Return (X, Y) of the center of cell containing provided text 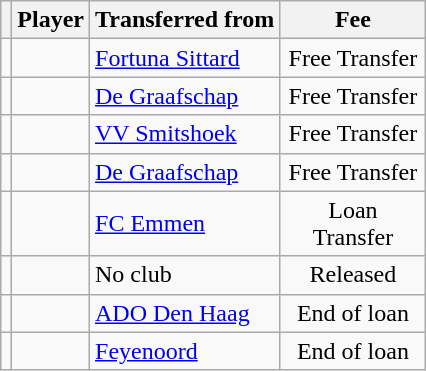
Feyenoord (185, 351)
VV Smitshoek (185, 134)
Transferred from (185, 20)
No club (185, 275)
Fortuna Sittard (185, 58)
Released (353, 275)
Loan Transfer (353, 224)
Player (51, 20)
FC Emmen (185, 224)
Fee (353, 20)
ADO Den Haag (185, 313)
